From the cell containing the given text, extract its center point as (x, y) coordinate. 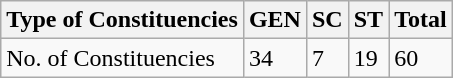
Total (421, 20)
34 (274, 58)
19 (368, 58)
SC (327, 20)
Type of Constituencies (122, 20)
ST (368, 20)
GEN (274, 20)
No. of Constituencies (122, 58)
7 (327, 58)
60 (421, 58)
